Detect which cell encompasses the target text, then output its [x, y] center coordinate. 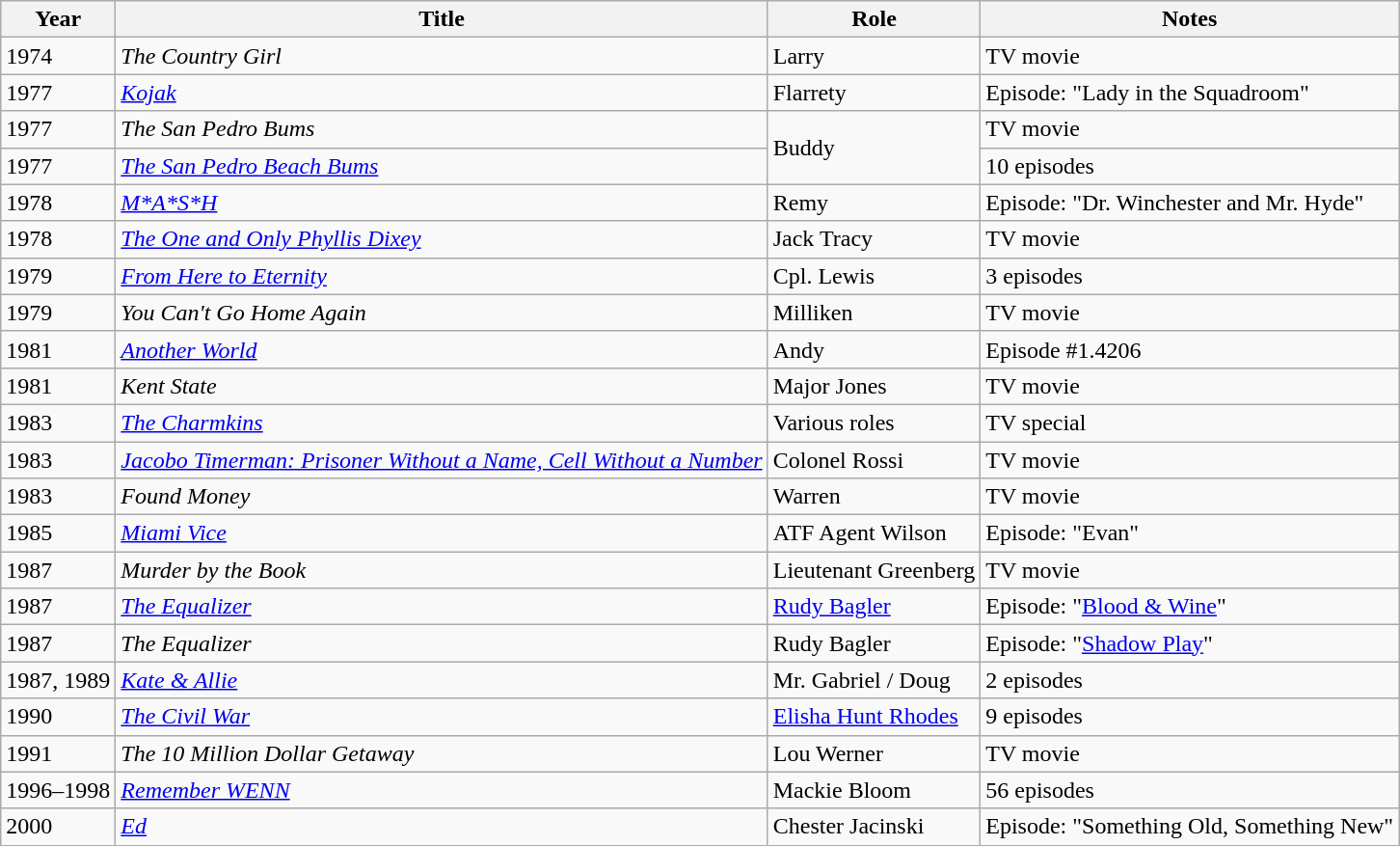
Milliken [874, 313]
The Civil War [442, 717]
The San Pedro Bums [442, 129]
Episode: "Evan" [1190, 533]
ATF Agent Wilson [874, 533]
The Charmkins [442, 423]
Episode: "Dr. Winchester and Mr. Hyde" [1190, 203]
Found Money [442, 497]
Kent State [442, 386]
1987, 1989 [58, 680]
Remy [874, 203]
The 10 Million Dollar Getaway [442, 753]
Mackie Bloom [874, 790]
Jack Tracy [874, 239]
Episode: "Shadow Play" [1190, 643]
Flarrety [874, 93]
Larry [874, 56]
From Here to Eternity [442, 276]
Buddy [874, 148]
2 episodes [1190, 680]
Notes [1190, 19]
Mr. Gabriel / Doug [874, 680]
1991 [58, 753]
Jacobo Timerman: Prisoner Without a Name, Cell Without a Number [442, 460]
1985 [58, 533]
Remember WENN [442, 790]
56 episodes [1190, 790]
Title [442, 19]
Lou Werner [874, 753]
Warren [874, 497]
Another World [442, 349]
Episode #1.4206 [1190, 349]
Kate & Allie [442, 680]
3 episodes [1190, 276]
TV special [1190, 423]
1990 [58, 717]
9 episodes [1190, 717]
Andy [874, 349]
Kojak [442, 93]
Colonel Rossi [874, 460]
10 episodes [1190, 166]
Miami Vice [442, 533]
Elisha Hunt Rhodes [874, 717]
Ed [442, 827]
Role [874, 19]
You Can't Go Home Again [442, 313]
1974 [58, 56]
M*A*S*H [442, 203]
Episode: "Something Old, Something New" [1190, 827]
2000 [58, 827]
Major Jones [874, 386]
Cpl. Lewis [874, 276]
Year [58, 19]
Chester Jacinski [874, 827]
Lieutenant Greenberg [874, 570]
Episode: "Lady in the Squadroom" [1190, 93]
The San Pedro Beach Bums [442, 166]
Murder by the Book [442, 570]
Various roles [874, 423]
Episode: "Blood & Wine" [1190, 607]
The One and Only Phyllis Dixey [442, 239]
The Country Girl [442, 56]
1996–1998 [58, 790]
